Detect which cell encompasses the target text, then output its (x, y) center coordinate. 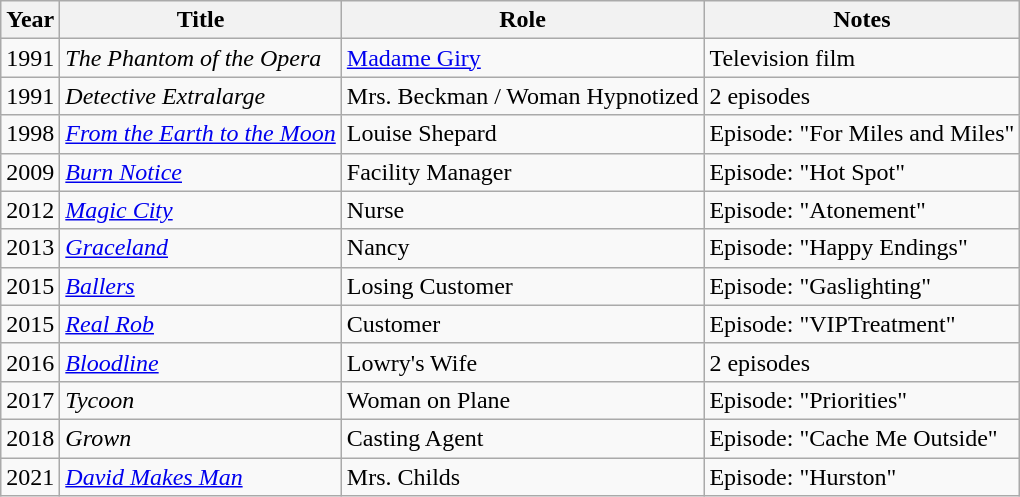
Episode: "Hurston" (862, 477)
Nurse (522, 210)
Mrs. Beckman / Woman Hypnotized (522, 96)
Lowry's Wife (522, 362)
Magic City (200, 210)
2013 (30, 248)
Detective Extralarge (200, 96)
Episode: "For Miles and Miles" (862, 134)
2012 (30, 210)
Episode: "Hot Spot" (862, 172)
Episode: "Cache Me Outside" (862, 438)
Losing Customer (522, 286)
The Phantom of the Opera (200, 58)
Notes (862, 20)
From the Earth to the Moon (200, 134)
Tycoon (200, 400)
Role (522, 20)
Madame Giry (522, 58)
David Makes Man (200, 477)
1998 (30, 134)
Woman on Plane (522, 400)
Episode: "VIPTreatment" (862, 324)
Television film (862, 58)
2009 (30, 172)
Grown (200, 438)
2018 (30, 438)
2016 (30, 362)
Year (30, 20)
Burn Notice (200, 172)
Ballers (200, 286)
Episode: "Atonement" (862, 210)
Episode: "Priorities" (862, 400)
Episode: "Gaslighting" (862, 286)
Graceland (200, 248)
2017 (30, 400)
Facility Manager (522, 172)
Real Rob (200, 324)
Nancy (522, 248)
Customer (522, 324)
2021 (30, 477)
Mrs. Childs (522, 477)
Louise Shepard (522, 134)
Casting Agent (522, 438)
Title (200, 20)
Bloodline (200, 362)
Episode: "Happy Endings" (862, 248)
